Find where the given text appears and provide that cell's center as [x, y] coordinate. 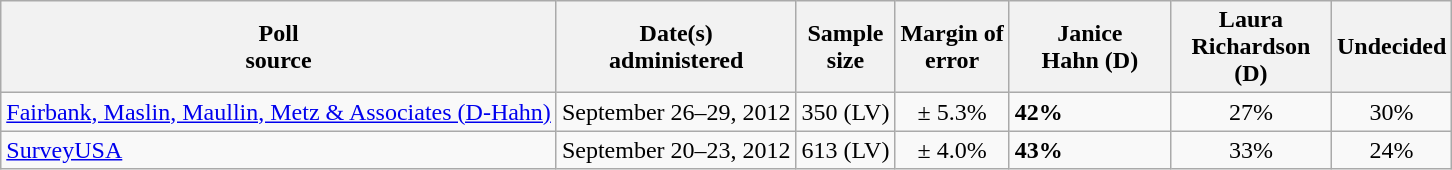
± 5.3% [952, 112]
Date(s)administered [676, 47]
SurveyUSA [279, 150]
September 20–23, 2012 [676, 150]
LauraRichardson (D) [1250, 47]
33% [1250, 150]
42% [1090, 112]
27% [1250, 112]
Pollsource [279, 47]
30% [1391, 112]
350 (LV) [846, 112]
24% [1391, 150]
± 4.0% [952, 150]
Undecided [1391, 47]
613 (LV) [846, 150]
September 26–29, 2012 [676, 112]
Margin oferror [952, 47]
43% [1090, 150]
Samplesize [846, 47]
Fairbank, Maslin, Maullin, Metz & Associates (D-Hahn) [279, 112]
JaniceHahn (D) [1090, 47]
